Capture the cell that displays the provided text and extract its [X, Y] central coordinate. 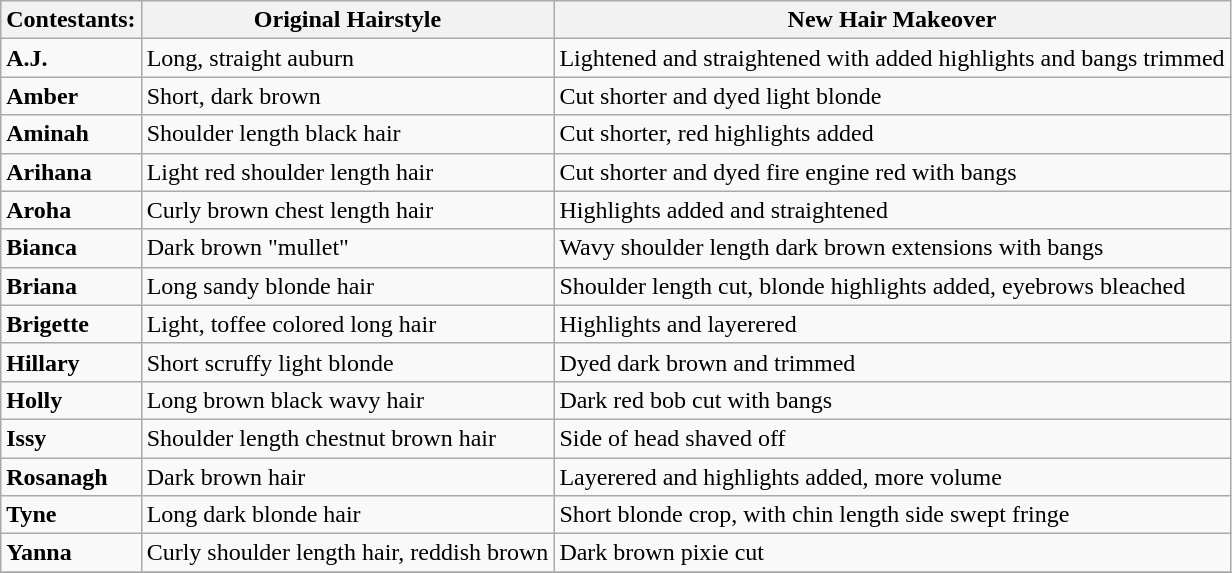
Curly brown chest length hair [348, 210]
Holly [71, 400]
Original Hairstyle [348, 20]
Dark brown hair [348, 477]
New Hair Makeover [892, 20]
Short scruffy light blonde [348, 362]
Cut shorter, red highlights added [892, 134]
A.J. [71, 58]
Wavy shoulder length dark brown extensions with bangs [892, 248]
Tyne [71, 515]
Shoulder length cut, blonde highlights added, eyebrows bleached [892, 286]
Short blonde crop, with chin length side swept fringe [892, 515]
Side of head shaved off [892, 438]
Dark red bob cut with bangs [892, 400]
Light, toffee colored long hair [348, 324]
Aroha [71, 210]
Briana [71, 286]
Bianca [71, 248]
Long, straight auburn [348, 58]
Short, dark brown [348, 96]
Layerered and highlights added, more volume [892, 477]
Curly shoulder length hair, reddish brown [348, 553]
Brigette [71, 324]
Long dark blonde hair [348, 515]
Dark brown "mullet" [348, 248]
Rosanagh [71, 477]
Long sandy blonde hair [348, 286]
Cut shorter and dyed fire engine red with bangs [892, 172]
Amber [71, 96]
Arihana [71, 172]
Dyed dark brown and trimmed [892, 362]
Long brown black wavy hair [348, 400]
Light red shoulder length hair [348, 172]
Shoulder length chestnut brown hair [348, 438]
Lightened and straightened with added highlights and bangs trimmed [892, 58]
Aminah [71, 134]
Dark brown pixie cut [892, 553]
Shoulder length black hair [348, 134]
Yanna [71, 553]
Issy [71, 438]
Cut shorter and dyed light blonde [892, 96]
Highlights and layerered [892, 324]
Contestants: [71, 20]
Hillary [71, 362]
Highlights added and straightened [892, 210]
